Capture the cell that displays the provided text and extract its [x, y] central coordinate. 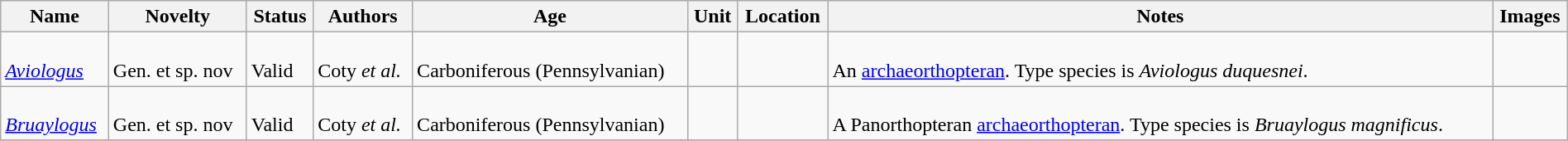
Age [551, 17]
Unit [712, 17]
Status [280, 17]
Name [55, 17]
A Panorthopteran archaeorthopteran. Type species is Bruaylogus magnificus. [1160, 113]
Bruaylogus [55, 113]
Aviologus [55, 60]
Notes [1160, 17]
Authors [363, 17]
An archaeorthopteran. Type species is Aviologus duquesnei. [1160, 60]
Images [1530, 17]
Location [782, 17]
Novelty [177, 17]
